From the cell containing the given text, extract its center point as (x, y) coordinate. 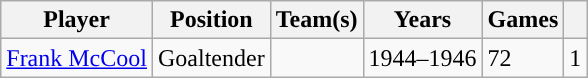
1 (576, 58)
Player (77, 20)
1944–1946 (422, 58)
Team(s) (316, 20)
Games (523, 20)
Years (422, 20)
Frank McCool (77, 58)
72 (523, 58)
Position (211, 20)
Goaltender (211, 58)
